Capture the cell that displays the provided text and extract its [x, y] central coordinate. 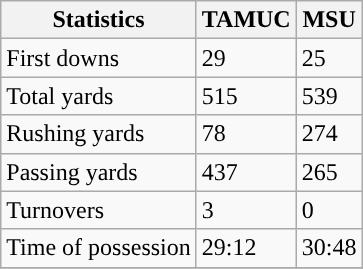
Turnovers [99, 210]
515 [246, 96]
Time of possession [99, 248]
29:12 [246, 248]
Statistics [99, 20]
3 [246, 210]
30:48 [329, 248]
25 [329, 58]
0 [329, 210]
78 [246, 134]
29 [246, 58]
437 [246, 172]
265 [329, 172]
Rushing yards [99, 134]
Passing yards [99, 172]
TAMUC [246, 20]
539 [329, 96]
MSU [329, 20]
Total yards [99, 96]
First downs [99, 58]
274 [329, 134]
